Output the [X, Y] coordinate of the center of the cell containing the given text.  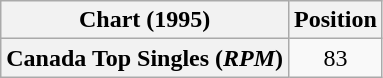
Chart (1995) [145, 20]
Position [336, 20]
Canada Top Singles (RPM) [145, 58]
83 [336, 58]
